Capture the cell that displays the provided text and extract its (x, y) central coordinate. 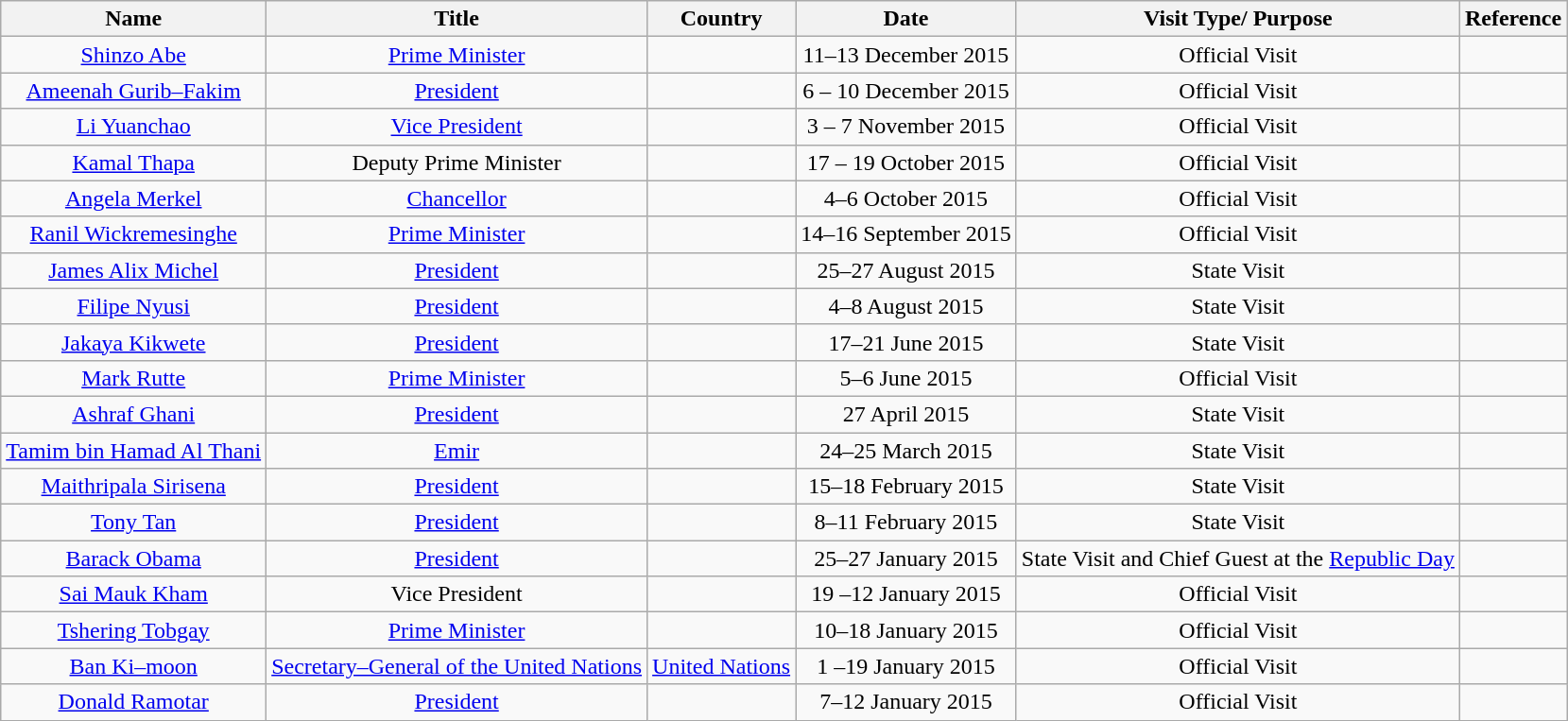
Jakaya Kikwete (134, 342)
4–6 October 2015 (906, 198)
Donald Ramotar (134, 702)
Visit Type/ Purpose (1238, 19)
24–25 March 2015 (906, 451)
Kamal Thapa (134, 163)
15–18 February 2015 (906, 487)
Emir (457, 451)
5–6 June 2015 (906, 378)
6 – 10 December 2015 (906, 91)
4–8 August 2015 (906, 306)
8–11 February 2015 (906, 523)
11–13 December 2015 (906, 55)
Name (134, 19)
Ashraf Ghani (134, 414)
Li Yuanchao (134, 127)
Title (457, 19)
Date (906, 19)
25–27 January 2015 (906, 558)
17–21 June 2015 (906, 342)
Deputy Prime Minister (457, 163)
Country (722, 19)
7–12 January 2015 (906, 702)
Ban Ki–moon (134, 666)
19 –12 January 2015 (906, 594)
Tony Tan (134, 523)
Mark Rutte (134, 378)
Sai Mauk Kham (134, 594)
Filipe Nyusi (134, 306)
Secretary–General of the United Nations (457, 666)
State Visit and Chief Guest at the Republic Day (1238, 558)
Ameenah Gurib–Fakim (134, 91)
Tamim bin Hamad Al Thani (134, 451)
Shinzo Abe (134, 55)
3 – 7 November 2015 (906, 127)
Ranil Wickremesinghe (134, 234)
Reference (1512, 19)
25–27 August 2015 (906, 270)
Maithripala Sirisena (134, 487)
17 – 19 October 2015 (906, 163)
14–16 September 2015 (906, 234)
1 –19 January 2015 (906, 666)
10–18 January 2015 (906, 630)
James Alix Michel (134, 270)
Barack Obama (134, 558)
Angela Merkel (134, 198)
United Nations (722, 666)
Chancellor (457, 198)
Tshering Tobgay (134, 630)
27 April 2015 (906, 414)
